Determine the (x, y) coordinate at the center of the cell enclosing the given text.  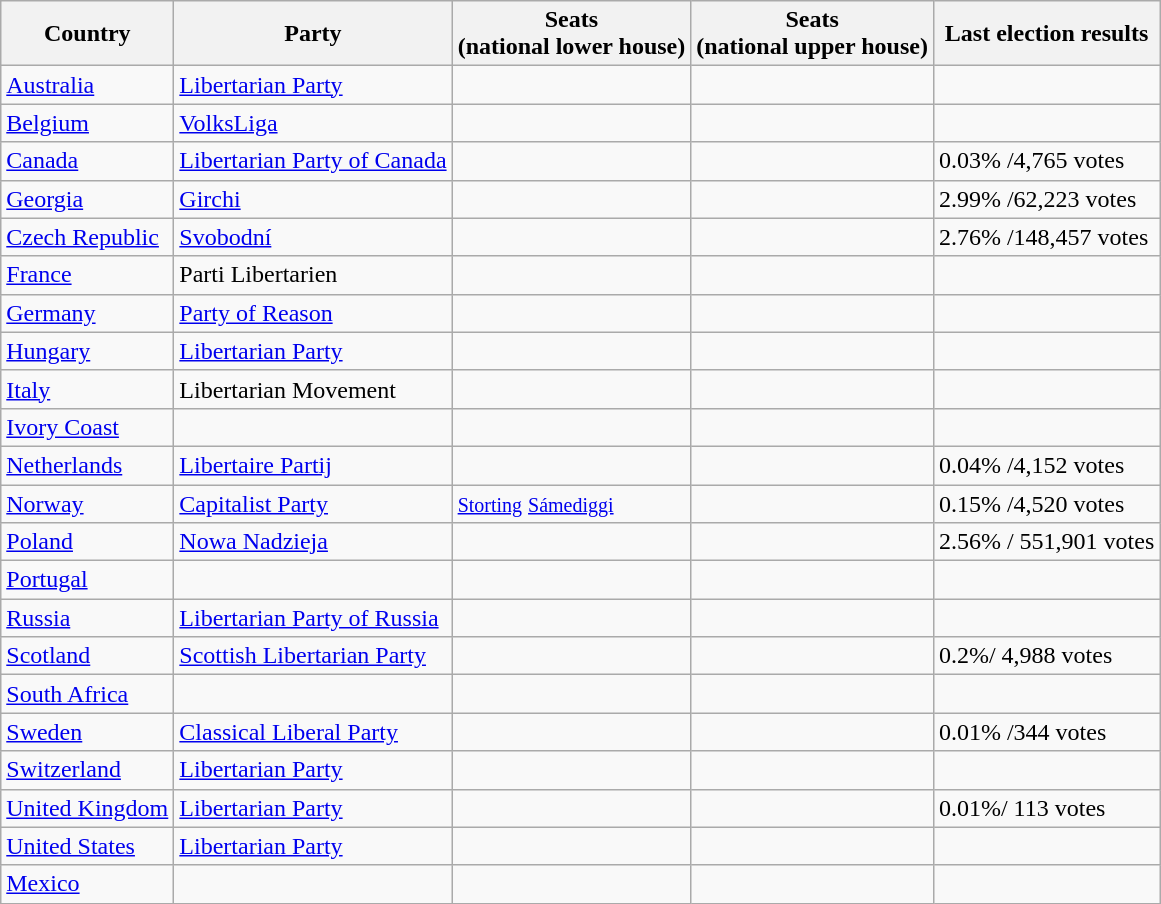
Libertarian Party of Canada (313, 161)
Classical Liberal Party (313, 732)
Sweden (88, 732)
0.2%/ 4,988 votes (1046, 656)
Capitalist Party (313, 503)
Last election results (1046, 34)
Ivory Coast (88, 427)
Georgia (88, 199)
Svobodní (313, 237)
2.76% /148,457 votes (1046, 237)
Libertaire Partij (313, 465)
Switzerland (88, 770)
0.04% /4,152 votes (1046, 465)
Portugal (88, 580)
Hungary (88, 351)
Libertarian Party of Russia (313, 618)
United Kingdom (88, 808)
2.99% /62,223 votes (1046, 199)
Italy (88, 389)
Belgium (88, 123)
Mexico (88, 884)
Seats(national upper house) (812, 34)
Parti Libertarien (313, 275)
Storting Sámediggi (572, 503)
Country (88, 34)
Czech Republic (88, 237)
Russia (88, 618)
0.03% /4,765 votes (1046, 161)
Party (313, 34)
Girchi (313, 199)
Canada (88, 161)
Netherlands (88, 465)
Libertarian Movement (313, 389)
Poland (88, 542)
South Africa (88, 694)
Scotland (88, 656)
0.01% /344 votes (1046, 732)
Party of Reason (313, 313)
Nowa Nadzieja (313, 542)
Scottish Libertarian Party (313, 656)
Seats(national lower house) (572, 34)
2.56% / 551,901 votes (1046, 542)
VolksLiga (313, 123)
United States (88, 846)
Germany (88, 313)
Norway (88, 503)
Australia (88, 85)
0.15% /4,520 votes (1046, 503)
0.01%/ 113 votes (1046, 808)
France (88, 275)
